Scan for the cell matching the given text and deliver its [X, Y] coordinate at center. 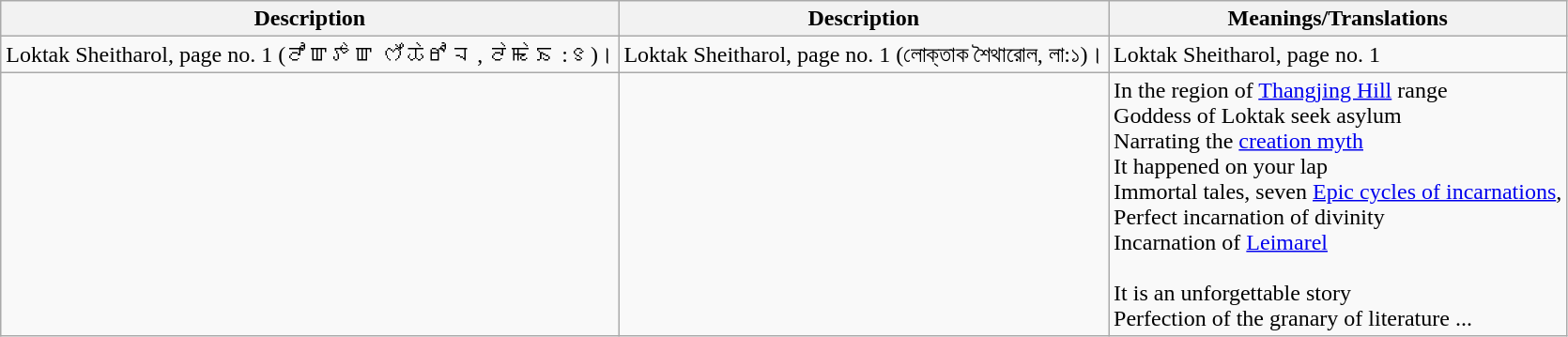
Loktak Sheitharol, page no. 1 (ꯂꯣꯛꯇꯥꯛ ꯁꯩꯊꯥꯔꯣꯜ , ꯂꯥꯃꯥꯏ :꯱)। [310, 54]
Loktak Sheitharol, page no. 1 [1338, 54]
Meanings/Translations [1338, 19]
Loktak Sheitharol, page no. 1 (লোক্তাক শৈথারোল, লা:১)। [864, 54]
